Determine the [x, y] coordinate at the center of the cell enclosing the given text.  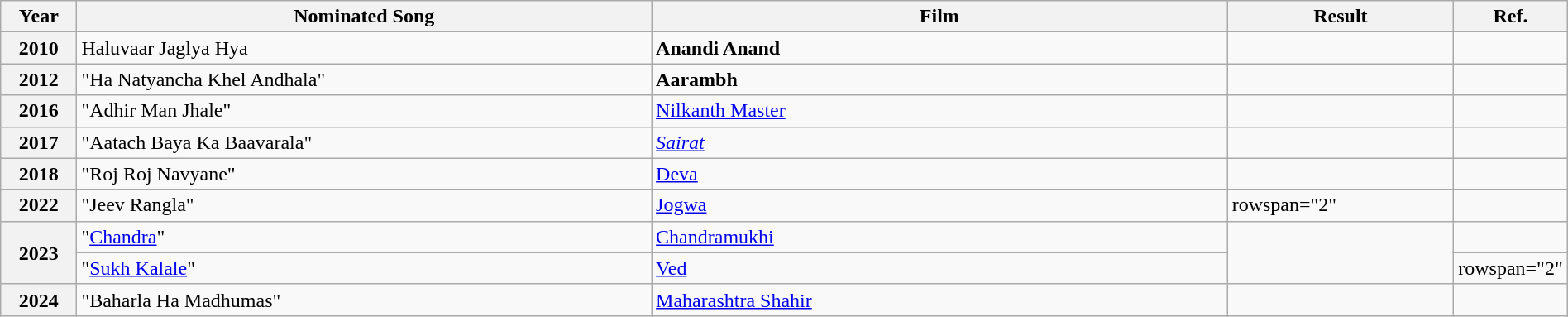
Result [1341, 17]
Chandramukhi [939, 237]
Anandi Anand [939, 48]
"Aatach Baya Ka Baavarala" [364, 142]
Ved [939, 268]
"Baharla Ha Madhumas" [364, 300]
2023 [39, 252]
"Jeev Rangla" [364, 205]
2010 [39, 48]
Sairat [939, 142]
Jogwa [939, 205]
2012 [39, 79]
Haluvaar Jaglya Hya [364, 48]
"Sukh Kalale" [364, 268]
Deva [939, 174]
"Roj Roj Navyane" [364, 174]
"Ha Natyancha Khel Andhala" [364, 79]
Nilkanth Master [939, 111]
Aarambh [939, 79]
"Chandra" [364, 237]
2017 [39, 142]
2016 [39, 111]
Nominated Song [364, 17]
Year [39, 17]
2018 [39, 174]
Ref. [1511, 17]
2022 [39, 205]
Film [939, 17]
Maharashtra Shahir [939, 300]
"Adhir Man Jhale" [364, 111]
2024 [39, 300]
